Locate the cell with the specified text and output its [X, Y] center coordinate. 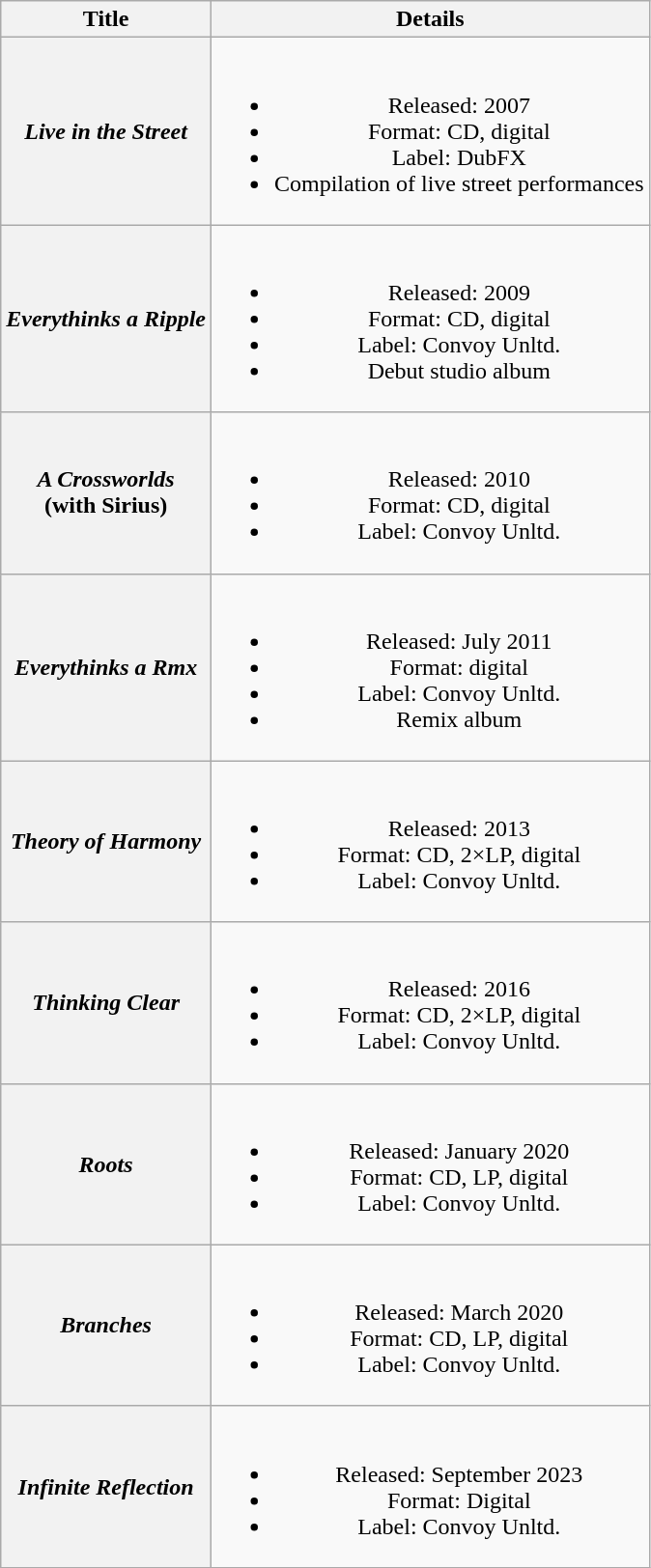
Branches [106, 1325]
Infinite Reflection [106, 1487]
Released: July 2011Format: digitalLabel: Convoy Unltd.Remix album [430, 667]
Released: 2010Format: CD, digitalLabel: Convoy Unltd. [430, 492]
Released: 2013Format: CD, 2×LP, digitalLabel: Convoy Unltd. [430, 842]
Details [430, 19]
Everythinks a Rmx [106, 667]
A Crossworlds (with Sirius) [106, 492]
Title [106, 19]
Released: 2016Format: CD, 2×LP, digitalLabel: Convoy Unltd. [430, 1002]
Released: September 2023Format: DigitalLabel: Convoy Unltd. [430, 1487]
Released: 2009Format: CD, digitalLabel: Convoy Unltd.Debut studio album [430, 319]
Live in the Street [106, 131]
Thinking Clear [106, 1002]
Released: January 2020Format: CD, LP, digitalLabel: Convoy Unltd. [430, 1164]
Released: March 2020Format: CD, LP, digitalLabel: Convoy Unltd. [430, 1325]
Released: 2007Format: CD, digitalLabel: DubFXCompilation of live street performances [430, 131]
Roots [106, 1164]
Theory of Harmony [106, 842]
Everythinks a Ripple [106, 319]
